Determine the (X, Y) coordinate at the center of the cell enclosing the given text.  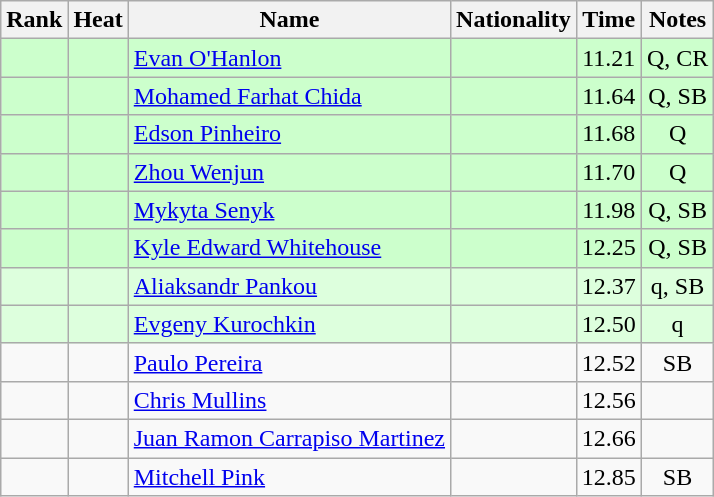
Paulo Pereira (289, 362)
12.25 (608, 248)
11.70 (608, 172)
Chris Mullins (289, 400)
12.52 (608, 362)
Edson Pinheiro (289, 134)
12.56 (608, 400)
11.68 (608, 134)
Time (608, 20)
Juan Ramon Carrapiso Martinez (289, 438)
Mohamed Farhat Chida (289, 96)
Evgeny Kurochkin (289, 324)
Name (289, 20)
q, SB (677, 286)
Zhou Wenjun (289, 172)
Q, CR (677, 58)
Heat (98, 20)
11.98 (608, 210)
Aliaksandr Pankou (289, 286)
12.37 (608, 286)
Kyle Edward Whitehouse (289, 248)
11.64 (608, 96)
Notes (677, 20)
Mitchell Pink (289, 477)
12.66 (608, 438)
Nationality (514, 20)
12.50 (608, 324)
Mykyta Senyk (289, 210)
Rank (34, 20)
Evan O'Hanlon (289, 58)
q (677, 324)
12.85 (608, 477)
11.21 (608, 58)
